Return [x, y] of the center of cell containing provided text 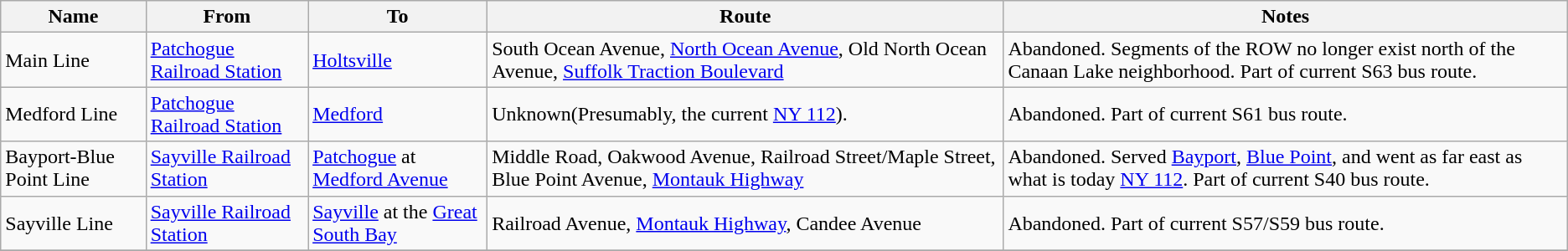
Middle Road, Oakwood Avenue, Railroad Street/Maple Street, Blue Point Avenue, Montauk Highway [745, 169]
Patchogue at Medford Avenue [398, 169]
Abandoned. Part of current S57/S59 bus route. [1285, 223]
Abandoned. Part of current S61 bus route. [1285, 114]
South Ocean Avenue, North Ocean Avenue, Old North Ocean Avenue, Suffolk Traction Boulevard [745, 60]
Sayville Line [74, 223]
From [226, 17]
Medford Line [74, 114]
Medford [398, 114]
Bayport-Blue Point Line [74, 169]
Abandoned. Segments of the ROW no longer exist north of the Canaan Lake neighborhood. Part of current S63 bus route. [1285, 60]
Sayville at the Great South Bay [398, 223]
Main Line [74, 60]
Route [745, 17]
Railroad Avenue, Montauk Highway, Candee Avenue [745, 223]
Notes [1285, 17]
To [398, 17]
Name [74, 17]
Abandoned. Served Bayport, Blue Point, and went as far east as what is today NY 112. Part of current S40 bus route. [1285, 169]
Unknown(Presumably, the current NY 112). [745, 114]
Holtsville [398, 60]
